Pinpoint the cell where the given text exists, returning its (x, y) midpoint coordinate. 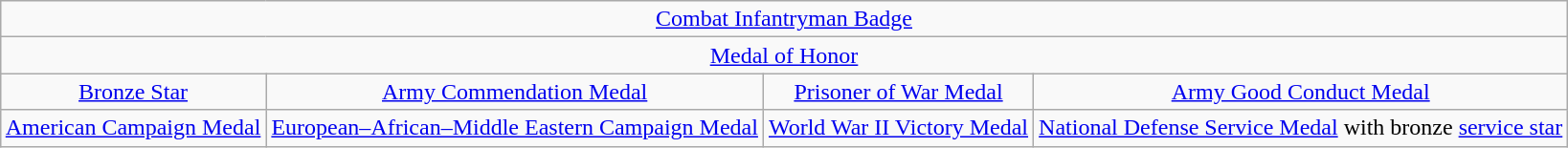
Prisoner of War Medal (898, 92)
World War II Victory Medal (898, 128)
Army Commendation Medal (515, 92)
National Defense Service Medal with bronze service star (1301, 128)
Combat Infantryman Badge (784, 19)
Army Good Conduct Medal (1301, 92)
European–African–Middle Eastern Campaign Medal (515, 128)
Bronze Star (133, 92)
American Campaign Medal (133, 128)
Medal of Honor (784, 55)
